Capture the cell that displays the provided text and extract its [X, Y] central coordinate. 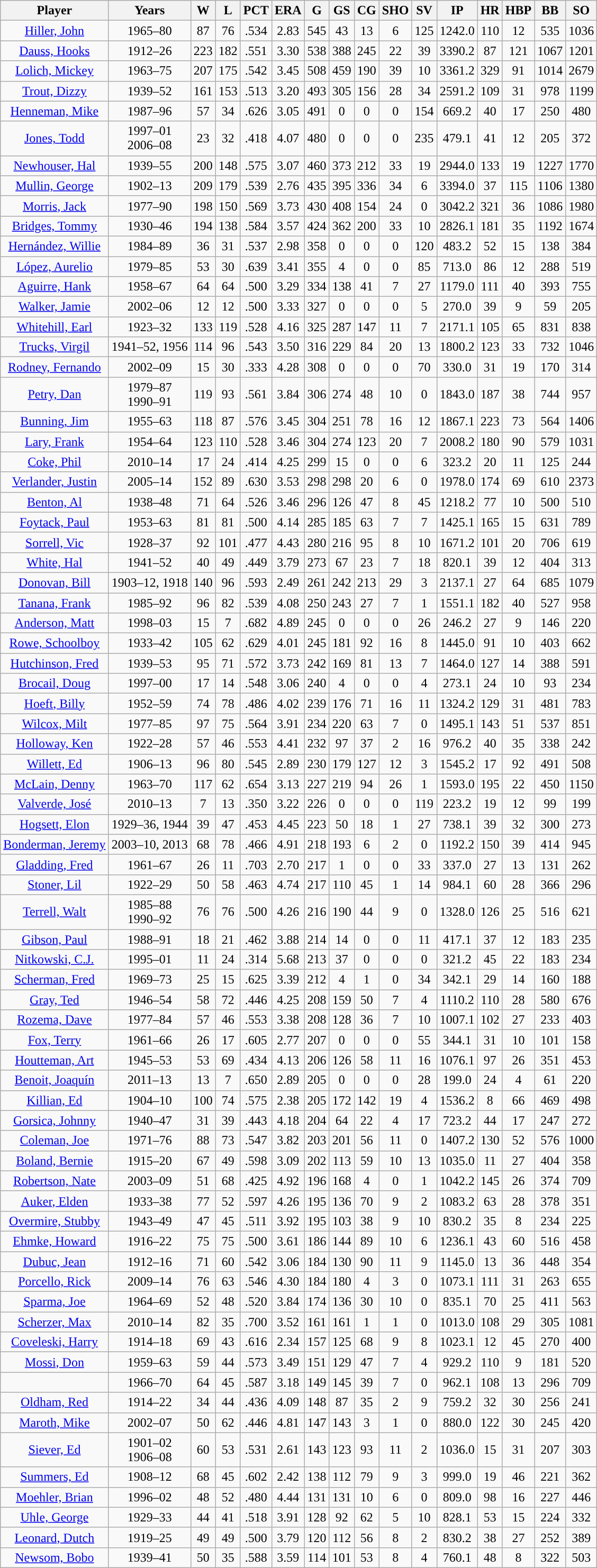
194 [203, 226]
3.52 [288, 1322]
193 [342, 844]
.700 [256, 1322]
2003–10, 2013 [149, 844]
851 [581, 724]
1083.2 [457, 1201]
1036 [581, 31]
469 [550, 1100]
1922–29 [149, 885]
1671.2 [457, 542]
256 [550, 1402]
4.30 [288, 1282]
209 [203, 186]
1923–32 [149, 327]
1952–59 [149, 704]
537 [550, 724]
3361.2 [457, 71]
224 [550, 1517]
White, Hal [55, 562]
299 [316, 462]
Coke, Phil [55, 462]
1046 [581, 347]
.513 [256, 91]
2011–13 [149, 1080]
483.2 [457, 246]
Rodney, Fernando [55, 367]
144 [342, 1241]
Hoeft, Billy [55, 704]
88 [203, 1141]
Oldham, Red [55, 1402]
1943–49 [149, 1221]
Robertson, Nate [55, 1181]
831 [550, 327]
72 [228, 1000]
1067 [550, 51]
1036.0 [457, 1450]
2002–09 [149, 367]
3.07 [288, 166]
.537 [256, 246]
.526 [256, 502]
327 [316, 307]
809.0 [457, 1497]
.564 [256, 724]
4.74 [288, 885]
Coveleski, Harry [55, 1342]
280 [316, 542]
2005–14 [149, 482]
.546 [256, 1282]
2.98 [288, 246]
1218.2 [457, 502]
4.89 [288, 623]
1843.0 [457, 395]
2.77 [288, 1040]
4.28 [288, 367]
117 [203, 784]
252 [550, 1537]
1955–63 [149, 422]
1035.0 [457, 1161]
149 [316, 1382]
1933–38 [149, 1201]
479.1 [457, 139]
121 [518, 51]
591 [581, 663]
Boland, Bernie [55, 1161]
3.13 [288, 784]
337.0 [457, 864]
Leonard, Dutch [55, 1537]
1977–90 [149, 206]
262 [581, 864]
3.38 [288, 1020]
1000 [581, 1141]
1908–12 [149, 1477]
1997–00 [149, 683]
414 [550, 844]
1770 [581, 166]
706 [550, 542]
3.53 [288, 482]
493 [316, 91]
2.61 [288, 1450]
153 [228, 91]
738.1 [457, 824]
G [316, 11]
3.57 [288, 226]
510 [581, 502]
185 [342, 522]
1192 [550, 226]
225 [581, 1221]
732 [550, 347]
5.68 [288, 960]
4.09 [288, 1402]
239 [316, 704]
Gorsica, Johnny [55, 1120]
2.49 [288, 582]
273.1 [457, 683]
270 [550, 1342]
Sparma, Joe [55, 1302]
3.05 [288, 111]
1201 [581, 51]
2679 [581, 71]
1939–55 [149, 166]
Valverde, José [55, 804]
198 [203, 206]
.486 [256, 704]
330.0 [457, 367]
400 [581, 1342]
Lolich, Mickey [55, 71]
1192.2 [457, 844]
.548 [256, 683]
Henneman, Mike [55, 111]
321 [490, 206]
1445.0 [457, 643]
221 [550, 1477]
332 [581, 1517]
Lary, Frank [55, 442]
SHO [395, 11]
417.1 [457, 939]
460 [316, 166]
McLain, Denny [55, 784]
.418 [256, 139]
329 [490, 71]
214 [316, 939]
1964–69 [149, 1302]
1985–881990–92 [149, 912]
344.1 [457, 1040]
420 [581, 1423]
3042.2 [457, 206]
1179.0 [457, 287]
186 [316, 1241]
.587 [256, 1382]
3.82 [288, 1141]
1954–64 [149, 442]
176 [342, 704]
395 [342, 186]
1906–13 [149, 764]
1979–85 [149, 266]
4.08 [288, 603]
204 [316, 1120]
976.2 [457, 744]
79 [366, 1477]
Benoit, Joaquín [55, 1080]
1985–92 [149, 603]
1940–47 [149, 1120]
Newhouser, Hal [55, 166]
IP [457, 11]
Bonderman, Jeremy [55, 844]
232 [316, 744]
1042.2 [457, 1181]
580 [550, 1000]
172 [342, 1100]
Coleman, Joe [55, 1141]
458 [581, 1241]
272 [581, 1120]
2010–13 [149, 804]
355 [316, 266]
Mossi, Don [55, 1362]
631 [550, 522]
303 [581, 1450]
66 [518, 1100]
Mullin, George [55, 186]
655 [581, 1282]
1958–67 [149, 287]
1977–85 [149, 724]
564 [550, 422]
2.42 [288, 1477]
619 [581, 542]
.629 [256, 643]
713.0 [457, 266]
535 [550, 31]
187 [490, 395]
1963–75 [149, 71]
233 [550, 1020]
.436 [256, 1402]
1380 [581, 186]
.598 [256, 1161]
929.2 [457, 1362]
2.70 [288, 864]
Whitehill, Earl [55, 327]
3394.0 [457, 186]
.333 [256, 367]
408 [342, 206]
Scherzer, Max [55, 1322]
.561 [256, 395]
3.33 [288, 307]
Hernández, Willie [55, 246]
984.1 [457, 885]
2373 [581, 482]
1106 [550, 186]
243 [342, 603]
270.0 [457, 307]
.314 [256, 960]
2008.2 [457, 442]
978 [550, 91]
151 [316, 1362]
.534 [256, 31]
Maroth, Mike [55, 1423]
378 [550, 1201]
999.0 [457, 1477]
1086 [550, 206]
1953–63 [149, 522]
.584 [256, 226]
Hogsett, Elon [55, 824]
199.0 [457, 1080]
Brocail, Doug [55, 683]
203 [316, 1141]
261 [316, 582]
2591.2 [457, 91]
2002–07 [149, 1423]
168 [342, 1181]
498 [581, 1100]
1031 [581, 442]
SO [581, 11]
1145.0 [457, 1262]
1425.1 [457, 522]
.453 [256, 824]
945 [581, 844]
3.49 [288, 1362]
Jones, Todd [55, 139]
Rowe, Schoolboy [55, 643]
2.38 [288, 1100]
1978.0 [457, 482]
1901–021906–08 [149, 1450]
1912–16 [149, 1262]
621 [581, 912]
251 [342, 422]
Aguirre, Hank [55, 287]
3.30 [288, 51]
1227 [550, 166]
2002–06 [149, 307]
389 [581, 1537]
957 [581, 395]
563 [581, 1302]
453 [581, 1060]
1545.2 [457, 764]
Houtteman, Art [55, 1060]
828.1 [457, 1517]
662 [581, 643]
2826.1 [457, 226]
3.22 [288, 804]
3.59 [288, 1557]
1979–871990–91 [149, 395]
760.1 [457, 1557]
755 [581, 287]
1941–52, 1956 [149, 347]
1969–73 [149, 980]
334 [316, 287]
1007.1 [457, 1020]
342.1 [457, 980]
527 [550, 603]
1928–37 [149, 542]
Tanana, Frank [55, 603]
94 [366, 784]
.443 [256, 1120]
3390.2 [457, 51]
2003–09 [149, 1181]
835.1 [457, 1302]
84 [366, 347]
Dauss, Hooks [55, 51]
4.13 [288, 1060]
610 [550, 482]
520 [581, 1362]
199 [581, 804]
676 [581, 1000]
175 [228, 71]
Overmire, Stubby [55, 1221]
1495.1 [457, 724]
313 [581, 562]
3.18 [288, 1382]
4.43 [288, 542]
206 [316, 1060]
156 [366, 91]
3.88 [288, 939]
1963–70 [149, 784]
1959–63 [149, 1362]
263 [550, 1282]
481 [550, 704]
288 [550, 266]
1914–22 [149, 1402]
503 [581, 1557]
.576 [256, 422]
3.50 [288, 347]
113 [342, 1161]
1995–01 [149, 960]
1464.0 [457, 663]
723.2 [457, 1120]
4.14 [288, 522]
118 [203, 422]
1961–66 [149, 1040]
Sorrell, Vic [55, 542]
21 [228, 939]
López, Aurelio [55, 266]
.449 [256, 562]
Petry, Dan [55, 395]
500 [550, 502]
HBP [518, 11]
759.2 [457, 1402]
.572 [256, 663]
1922–28 [149, 744]
.682 [256, 623]
Holloway, Ken [55, 744]
2009–14 [149, 1282]
3.92 [288, 1221]
789 [581, 522]
285 [316, 522]
3.09 [288, 1161]
Trout, Dizzy [55, 91]
.597 [256, 1201]
.545 [256, 764]
576 [550, 1141]
Gladding, Fred [55, 864]
Gray, Ted [55, 1000]
783 [581, 704]
100 [203, 1100]
325 [316, 327]
1800.2 [457, 347]
1013.0 [457, 1322]
Trucks, Virgil [55, 347]
.350 [256, 804]
4.01 [288, 643]
435 [316, 186]
2137.1 [457, 582]
201 [342, 1141]
170 [550, 367]
1961–67 [149, 864]
4.44 [288, 1497]
314 [581, 367]
338 [550, 744]
744 [550, 395]
300 [550, 824]
246.2 [457, 623]
545 [316, 31]
.703 [256, 864]
3.20 [288, 91]
.543 [256, 347]
152 [203, 482]
241 [581, 1402]
1929–33 [149, 1517]
142 [366, 1100]
1199 [581, 91]
1551.1 [457, 603]
411 [550, 1302]
.414 [256, 462]
188 [581, 980]
1014 [550, 71]
165 [490, 522]
Dubuc, Jean [55, 1262]
287 [342, 327]
1536.2 [457, 1100]
1023.1 [457, 1342]
Moehler, Brian [55, 1497]
80 [228, 764]
.462 [256, 939]
323.2 [457, 462]
448 [550, 1262]
1867.1 [457, 422]
838 [581, 327]
85 [424, 266]
230 [316, 764]
98 [490, 1497]
1939–41 [149, 1557]
322 [550, 1557]
CG [366, 11]
Stoner, Lil [55, 885]
Morris, Jack [55, 206]
1939–52 [149, 91]
Years [149, 11]
1593.0 [457, 784]
685 [550, 582]
3.39 [288, 980]
.573 [256, 1362]
.520 [256, 1302]
Killian, Ed [55, 1100]
1938–48 [149, 502]
86 [490, 266]
3.61 [288, 1241]
.569 [256, 206]
1996–02 [149, 1497]
306 [316, 395]
4.91 [288, 844]
Porcello, Rick [55, 1282]
102 [490, 1020]
2171.1 [457, 327]
Bridges, Tommy [55, 226]
1930–46 [149, 226]
1081 [581, 1322]
Willett, Ed [55, 764]
1980 [581, 206]
218 [316, 844]
L [228, 11]
538 [316, 51]
579 [550, 442]
1328.0 [457, 912]
.518 [256, 1517]
1997–012006–08 [149, 139]
321.2 [457, 960]
1916–22 [149, 1241]
1407.2 [457, 1141]
.625 [256, 980]
Rozema, Dave [55, 1020]
W [203, 11]
308 [316, 367]
157 [316, 1342]
.639 [256, 266]
.593 [256, 582]
374 [550, 1181]
Walker, Jamie [55, 307]
1242.0 [457, 31]
.654 [256, 784]
1324.2 [457, 704]
Benton, Al [55, 502]
.463 [256, 885]
2.34 [288, 1342]
Auker, Elden [55, 1201]
SV [424, 11]
Donovan, Bill [55, 582]
Hutchinson, Fred [55, 663]
1674 [581, 226]
Gibson, Paul [55, 939]
459 [342, 71]
Verlander, Justin [55, 482]
.480 [256, 1497]
99 [550, 804]
424 [316, 226]
219 [342, 784]
962.1 [457, 1382]
.434 [256, 1060]
1929–36, 1944 [149, 824]
450 [550, 784]
2.76 [288, 186]
1966–70 [149, 1382]
202 [316, 1161]
226 [316, 804]
1150 [581, 784]
4.16 [288, 327]
3.41 [288, 266]
1110.2 [457, 1000]
958 [581, 603]
1945–53 [149, 1060]
.466 [256, 844]
240 [316, 683]
519 [581, 266]
Hiller, John [55, 31]
1073.1 [457, 1282]
PCT [256, 11]
1904–10 [149, 1100]
244 [581, 462]
Anderson, Matt [55, 623]
4.92 [288, 1181]
446 [581, 1497]
GS [342, 11]
BB [550, 11]
223.2 [457, 804]
1998–03 [149, 623]
.511 [256, 1221]
1076.1 [457, 1060]
.602 [256, 1477]
229 [342, 347]
160 [550, 980]
.425 [256, 1181]
1912–26 [149, 51]
880.0 [457, 1423]
115 [518, 186]
1965–80 [149, 31]
4.81 [288, 1423]
1933–42 [149, 643]
1977–84 [149, 1020]
4.45 [288, 824]
Wilcox, Milt [55, 724]
2944.0 [457, 166]
140 [203, 582]
Bunning, Jim [55, 422]
1903–12, 1918 [149, 582]
1988–91 [149, 939]
.630 [256, 482]
1915–20 [149, 1161]
1914–18 [149, 1342]
Nitkowski, C.J. [55, 960]
103 [342, 1221]
Foytack, Paul [55, 522]
1987–96 [149, 111]
393 [550, 287]
.650 [256, 1080]
Uhle, George [55, 1517]
247 [550, 1120]
146 [550, 623]
4.02 [288, 704]
372 [581, 139]
.551 [256, 51]
Scherman, Fred [55, 980]
336 [366, 186]
1939–53 [149, 663]
1406 [581, 422]
Siever, Ed [55, 1450]
61 [550, 1080]
373 [342, 166]
4.41 [288, 744]
ERA [288, 11]
1984–89 [149, 246]
.531 [256, 1450]
354 [581, 1262]
4.07 [288, 139]
159 [342, 1000]
Newsom, Bobo [55, 1557]
1079 [581, 582]
.588 [256, 1557]
169 [342, 663]
109 [490, 91]
.547 [256, 1141]
122 [490, 1423]
1941–52 [149, 562]
Summers, Ed [55, 1477]
1236.1 [457, 1241]
196 [316, 1181]
.477 [256, 542]
3.29 [288, 287]
669.2 [457, 111]
366 [550, 885]
4.18 [288, 1120]
2.83 [288, 31]
1902–13 [149, 186]
820.1 [457, 562]
316 [316, 347]
1946–54 [149, 1000]
Player [55, 11]
.626 [256, 111]
1919–25 [149, 1537]
Ehmke, Howard [55, 1241]
.616 [256, 1342]
384 [581, 246]
Fox, Terry [55, 1040]
1971–76 [149, 1141]
.605 [256, 1040]
430 [316, 206]
HR [490, 11]
Terrell, Walt [55, 912]
55 [424, 1040]
65 [518, 327]
158 [581, 1040]
